From the cell containing the given text, extract its center point as [X, Y] coordinate. 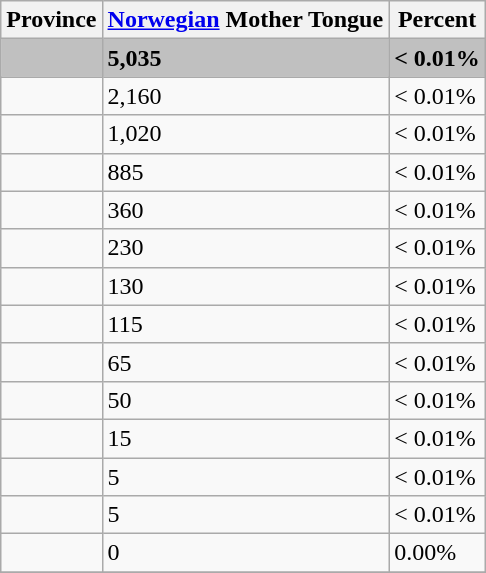
1,020 [246, 134]
230 [246, 248]
Province [52, 20]
5,035 [246, 58]
885 [246, 172]
Percent [438, 20]
50 [246, 400]
115 [246, 324]
65 [246, 362]
15 [246, 438]
0.00% [438, 553]
Norwegian Mother Tongue [246, 20]
2,160 [246, 96]
0 [246, 553]
360 [246, 210]
130 [246, 286]
